For the text-containing cell, return its midpoint in [x, y] coordinate format. 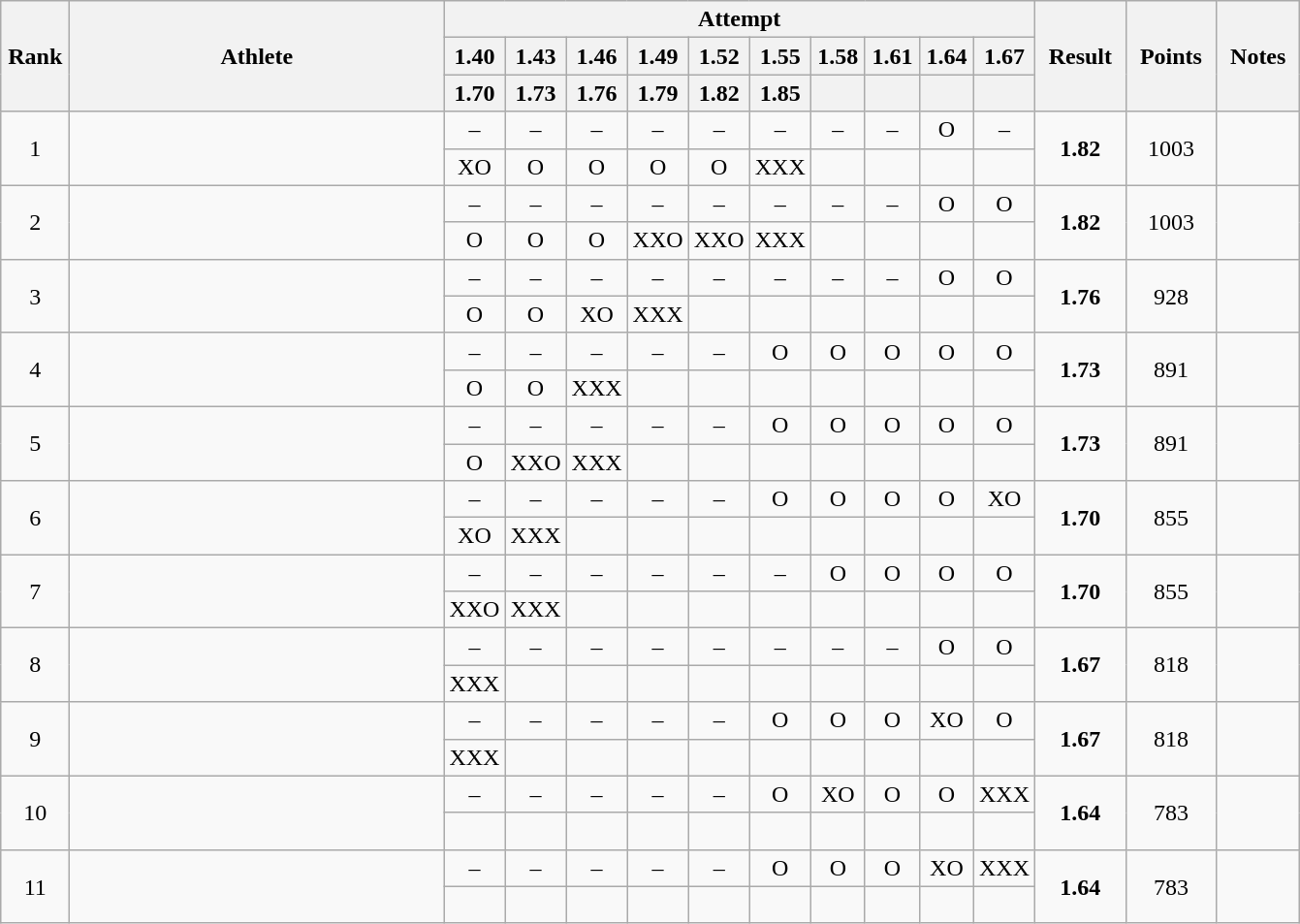
1.52 [719, 56]
1.49 [657, 56]
Points [1171, 56]
1.46 [597, 56]
1.43 [535, 56]
1.55 [779, 56]
8 [35, 665]
10 [35, 812]
Result [1081, 56]
1.79 [657, 93]
7 [35, 591]
1 [35, 148]
9 [35, 739]
1.58 [838, 56]
3 [35, 296]
928 [1171, 296]
Notes [1258, 56]
5 [35, 443]
Attempt [740, 19]
Athlete [257, 56]
1.40 [475, 56]
6 [35, 518]
1.61 [892, 56]
Rank [35, 56]
2 [35, 222]
1.85 [779, 93]
4 [35, 369]
11 [35, 886]
